Extract the (X, Y) coordinate from the center of the cell holding the provided text.  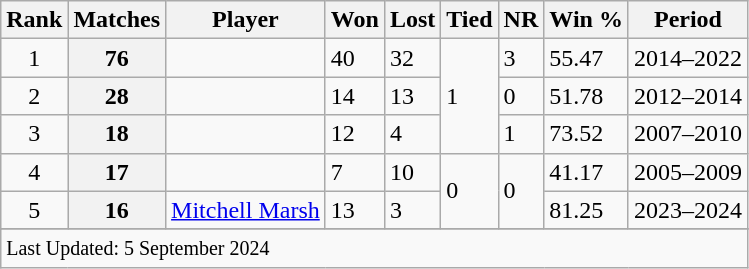
Last Updated: 5 September 2024 (374, 248)
5 (34, 210)
2014–2022 (688, 58)
17 (117, 172)
2012–2014 (688, 96)
81.25 (586, 210)
18 (117, 134)
12 (354, 134)
Win % (586, 20)
28 (117, 96)
32 (412, 58)
76 (117, 58)
14 (354, 96)
Mitchell Marsh (246, 210)
40 (354, 58)
Player (246, 20)
73.52 (586, 134)
2 (34, 96)
Rank (34, 20)
10 (412, 172)
Lost (412, 20)
55.47 (586, 58)
16 (117, 210)
2007–2010 (688, 134)
51.78 (586, 96)
NR (521, 20)
Matches (117, 20)
41.17 (586, 172)
Period (688, 20)
Won (354, 20)
2023–2024 (688, 210)
2005–2009 (688, 172)
7 (354, 172)
Tied (470, 20)
